Detect which cell encompasses the target text, then output its [x, y] center coordinate. 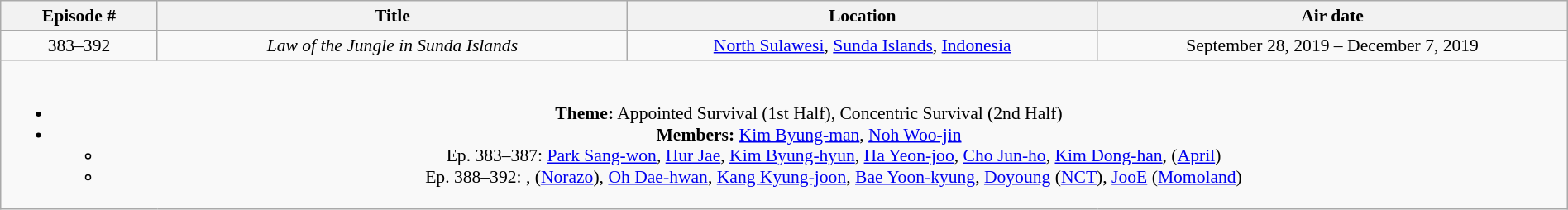
Episode # [79, 16]
Air date [1332, 16]
Location [863, 16]
Title [392, 16]
September 28, 2019 – December 7, 2019 [1332, 45]
Law of the Jungle in Sunda Islands [392, 45]
North Sulawesi, Sunda Islands, Indonesia [863, 45]
383–392 [79, 45]
